Return [x, y] of the center of cell containing provided text 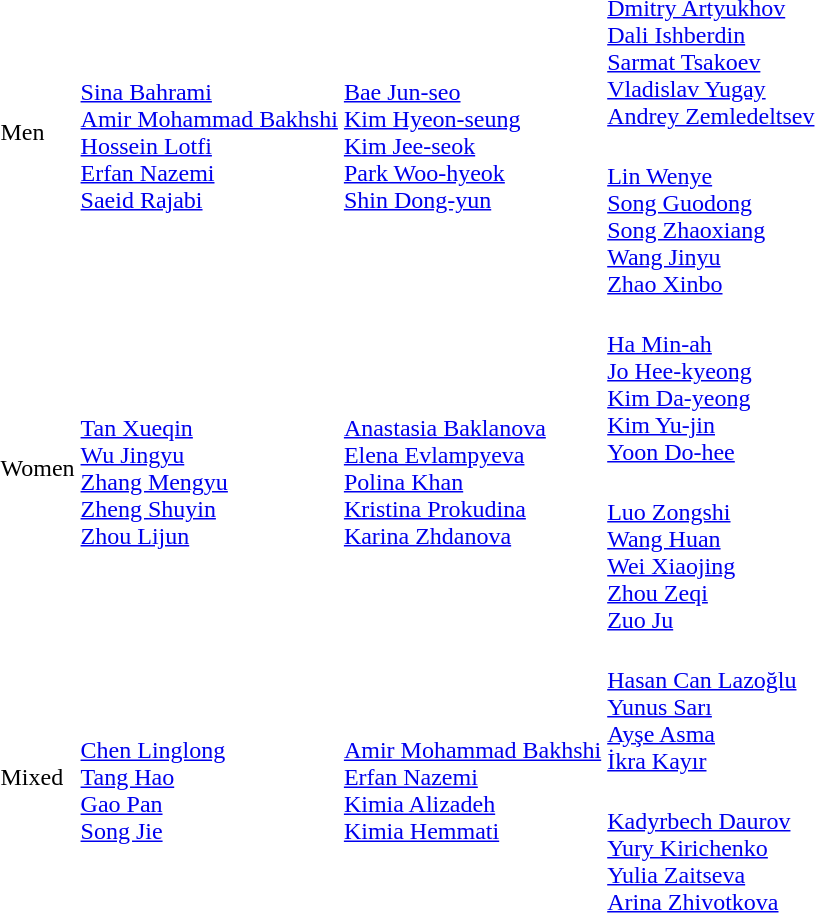
Tan XueqinWu JingyuZhang MengyuZheng ShuyinZhou Lijun [209, 468]
Anastasia BaklanovaElena EvlampyevaPolina KhanKristina ProkudinaKarina Zhdanova [472, 468]
